Determine the [X, Y] coordinate at the center of the cell enclosing the given text.  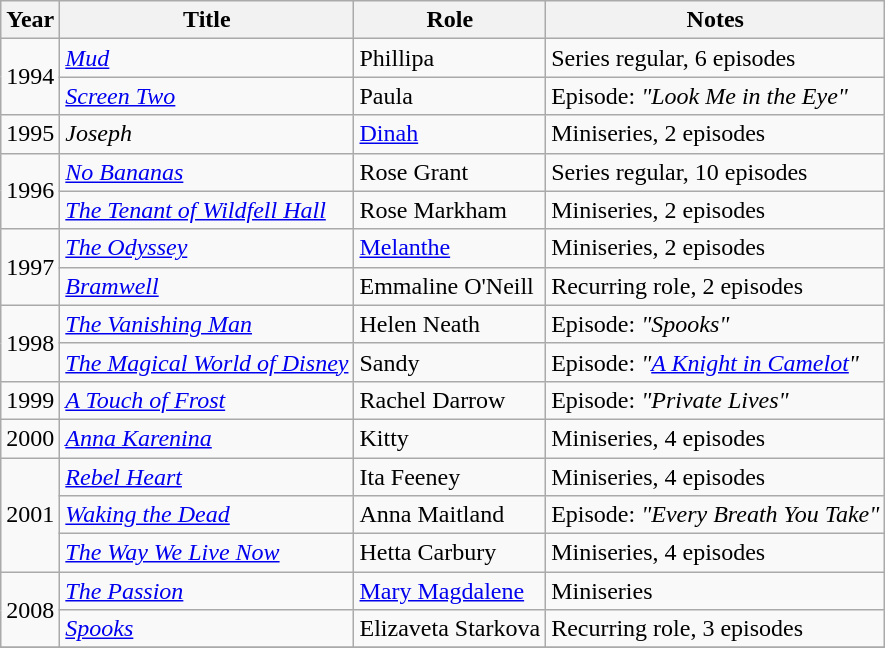
Rachel Darrow [450, 400]
Recurring role, 3 episodes [716, 629]
Episode: "Look Me in the Eye" [716, 96]
Mary Magdalene [450, 591]
Miniseries [716, 591]
Rose Grant [450, 172]
Kitty [450, 438]
A Touch of Frost [207, 400]
The Magical World of Disney [207, 362]
Paula [450, 96]
1999 [30, 400]
Emmaline O'Neill [450, 286]
1994 [30, 77]
Episode: "A Knight in Camelot" [716, 362]
2000 [30, 438]
The Passion [207, 591]
The Vanishing Man [207, 324]
Anna Maitland [450, 515]
Dinah [450, 134]
1997 [30, 267]
Anna Karenina [207, 438]
Series regular, 10 episodes [716, 172]
Sandy [450, 362]
Spooks [207, 629]
Notes [716, 20]
Ita Feeney [450, 477]
The Tenant of Wildfell Hall [207, 210]
Bramwell [207, 286]
Waking the Dead [207, 515]
Series regular, 6 episodes [716, 58]
Episode: "Spooks" [716, 324]
2001 [30, 515]
Elizaveta Starkova [450, 629]
Phillipa [450, 58]
Recurring role, 2 episodes [716, 286]
Rebel Heart [207, 477]
1996 [30, 191]
Episode: "Every Breath You Take" [716, 515]
The Odyssey [207, 248]
Mud [207, 58]
2008 [30, 610]
Rose Markham [450, 210]
Episode: "Private Lives" [716, 400]
Melanthe [450, 248]
Helen Neath [450, 324]
Role [450, 20]
1995 [30, 134]
Screen Two [207, 96]
Year [30, 20]
The Way We Live Now [207, 553]
Hetta Carbury [450, 553]
No Bananas [207, 172]
Joseph [207, 134]
1998 [30, 343]
Title [207, 20]
